Detect which cell encompasses the target text, then output its (x, y) center coordinate. 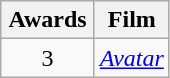
3 (48, 58)
Film (132, 20)
Avatar (132, 58)
Awards (48, 20)
